Provide the (x, y) coordinate of the cell's center where the given text is located.  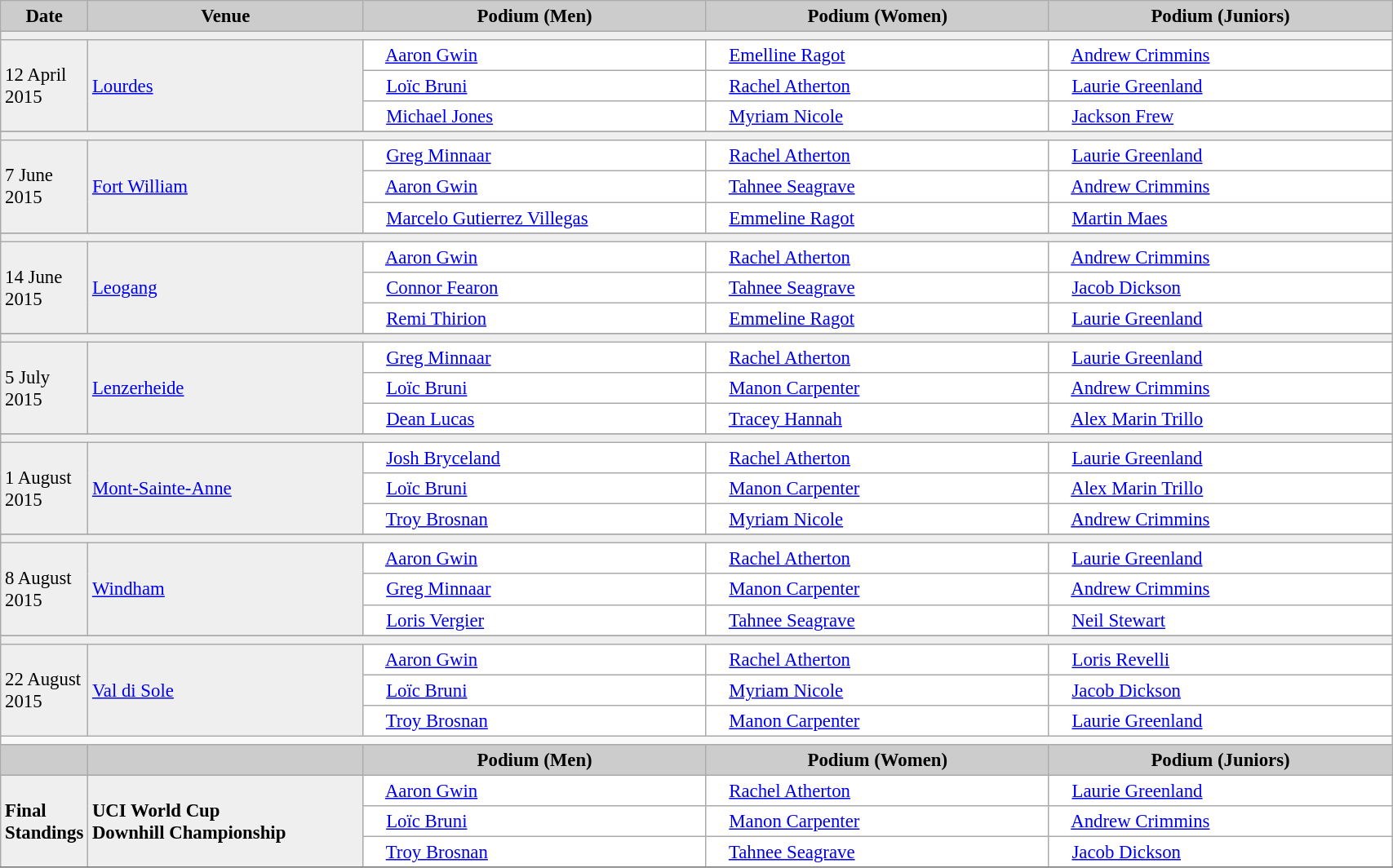
Connor Fearon (535, 287)
Martin Maes (1220, 218)
Leogang (225, 287)
Tracey Hannah (877, 418)
Emelline Ragot (877, 55)
Date (44, 16)
Val di Sole (225, 690)
Neil Stewart (1220, 620)
Final Standings (44, 821)
Fort William (225, 186)
Windham (225, 589)
7 June 2015 (44, 186)
Venue (225, 16)
14 June 2015 (44, 287)
Dean Lucas (535, 418)
Mont-Sainte-Anne (225, 489)
1 August 2015 (44, 489)
Remi Thirion (535, 318)
Michael Jones (535, 117)
12 April 2015 (44, 86)
Josh Bryceland (535, 458)
Jackson Frew (1220, 117)
Marcelo Gutierrez Villegas (535, 218)
UCI World Cup Downhill Championship (225, 821)
5 July 2015 (44, 388)
Loris Vergier (535, 620)
8 August 2015 (44, 589)
22 August 2015 (44, 690)
Lenzerheide (225, 388)
Lourdes (225, 86)
Loris Revelli (1220, 659)
